Pinpoint the cell where the given text exists, returning its [x, y] midpoint coordinate. 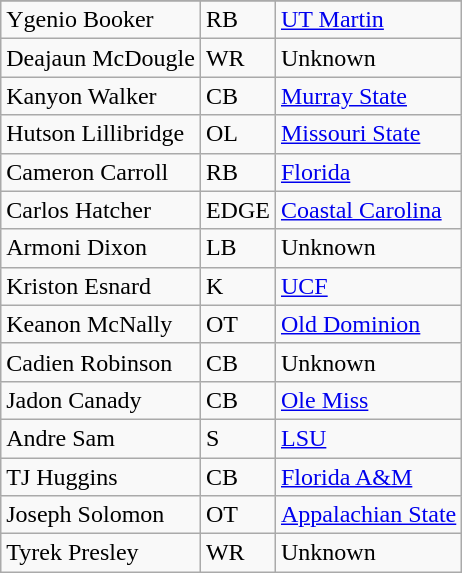
Joseph Solomon [101, 515]
TJ Huggins [101, 477]
EDGE [238, 210]
Carlos Hatcher [101, 210]
Tyrek Presley [101, 553]
Keanon McNally [101, 324]
Kriston Esnard [101, 286]
Coastal Carolina [368, 210]
Cadien Robinson [101, 362]
Ole Miss [368, 400]
Florida A&M [368, 477]
Armoni Dixon [101, 248]
Ygenio Booker [101, 20]
Appalachian State [368, 515]
Kanyon Walker [101, 96]
K [238, 286]
Jadon Canady [101, 400]
Old Dominion [368, 324]
Andre Sam [101, 438]
Missouri State [368, 134]
OL [238, 134]
Deajaun McDougle [101, 58]
Murray State [368, 96]
Hutson Lillibridge [101, 134]
LSU [368, 438]
LB [238, 248]
UCF [368, 286]
Florida [368, 172]
S [238, 438]
Cameron Carroll [101, 172]
UT Martin [368, 20]
